Determine the [X, Y] coordinate at the center of the cell enclosing the given text.  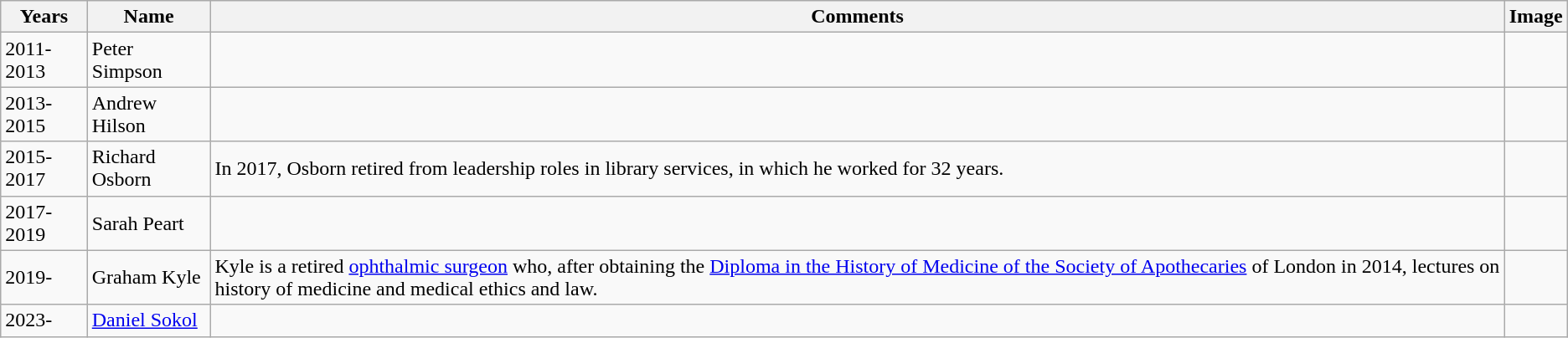
Name [149, 17]
2011-2013 [44, 60]
Comments [858, 17]
Peter Simpson [149, 60]
2019- [44, 278]
2023- [44, 320]
Years [44, 17]
Richard Osborn [149, 169]
Andrew Hilson [149, 114]
Daniel Sokol [149, 320]
2017-2019 [44, 223]
Graham Kyle [149, 278]
2015-2017 [44, 169]
2013-2015 [44, 114]
In 2017, Osborn retired from leadership roles in library services, in which he worked for 32 years. [858, 169]
Image [1536, 17]
Sarah Peart [149, 223]
